For the text-containing cell, return its midpoint in (X, Y) coordinate format. 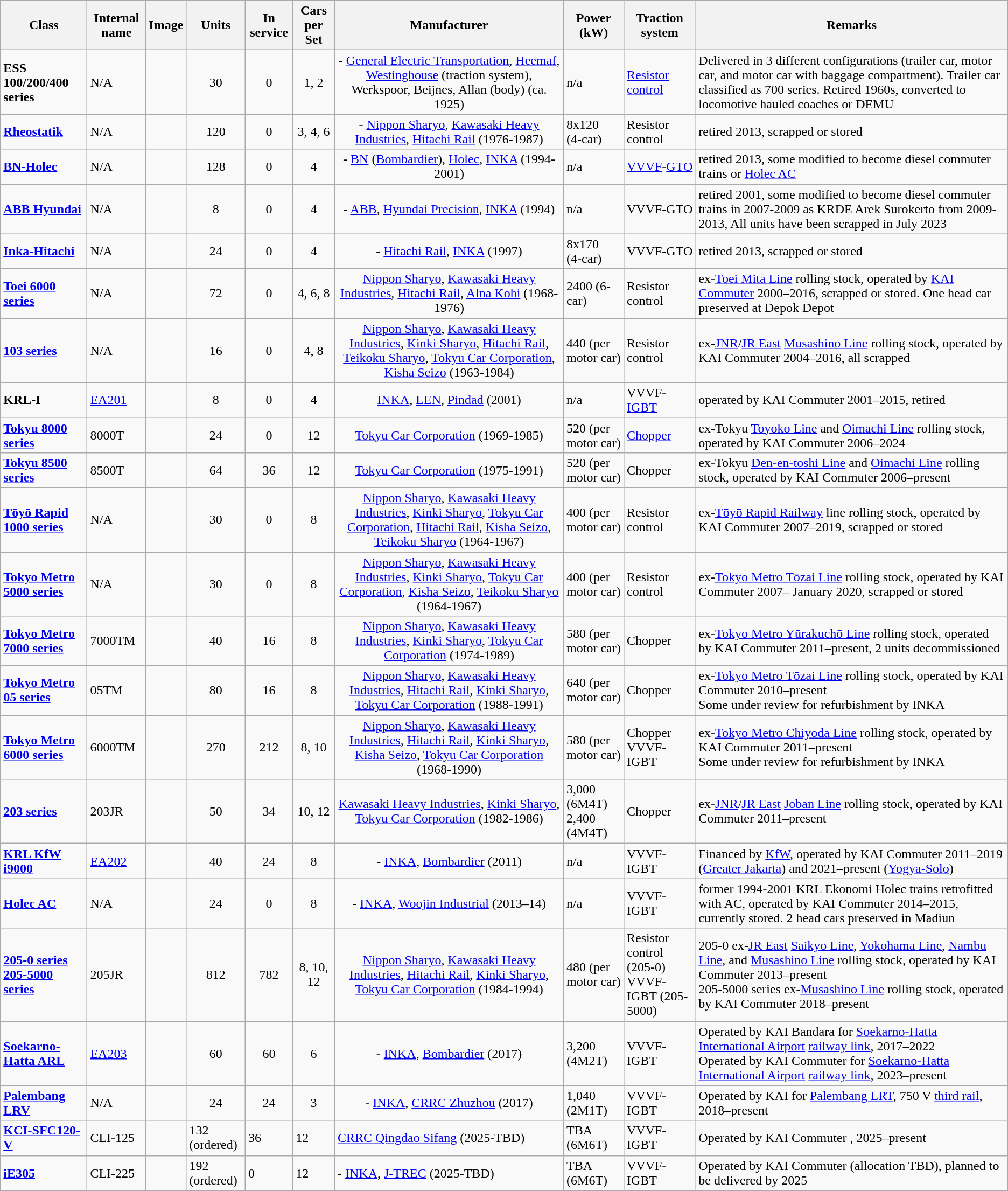
4, 8 (314, 350)
132 (ordered) (216, 1138)
3,200 (4M2T) (594, 1054)
Manufacturer (449, 25)
ex-Tokyo Metro Yūrakuchō Line rolling stock, operated by KAI Commuter 2011–present, 2 units decommissioned (852, 641)
Soekarno-Hatta ARL (44, 1054)
Tokyu 8500 series (44, 470)
50 (216, 811)
Internal name (116, 25)
KCI-SFC120-V (44, 1138)
4, 6, 8 (314, 294)
CRRC Qingdao Sifang (2025-TBD) (449, 1138)
EA201 (116, 400)
6000TM (116, 748)
- General Electric Transportation, Heemaf, Westinghouse (traction system), Werkspoor, Beijnes, Allan (body) (ca. 1925) (449, 82)
270 (216, 748)
EA202 (116, 861)
- INKA, CRRC Zhuzhou (2017) (449, 1103)
former 1994-2001 KRL Ekonomi Holec trains retrofitted with AC, operated by KAI Commuter 2014–2015, currently stored. 2 head cars preserved in Madiun (852, 903)
Nippon Sharyo, Kawasaki Heavy Industries, Kinki Sharyo, Tokyu Car Corporation, Hitachi Rail, Kisha Seizo, Teikoku Sharyo (1964-1967) (449, 519)
Operated by KAI Commuter , 2025–present (852, 1138)
Nippon Sharyo, Kawasaki Heavy Industries, Hitachi Rail, Alna Kohi (1968-1976) (449, 294)
1, 2 (314, 82)
3 (314, 1103)
8000T (116, 435)
- BN (Bombardier), Holec, INKA (1994-2001) (449, 167)
640 (per motor car) (594, 691)
10, 12 (314, 811)
Class (44, 25)
Nippon Sharyo, Kawasaki Heavy Industries, Hitachi Rail, Kinki Sharyo, Kisha Seizo, Tokyu Car Corporation (1968-1990) (449, 748)
480 (per motor car) (594, 975)
ex-Tokyu Toyoko Line and Oimachi Line rolling stock, operated by KAI Commuter 2006–2024 (852, 435)
- INKA, J-TREC (2025-TBD) (449, 1173)
ChopperVVVF-IGBT (659, 748)
CLI-125 (116, 1138)
Cars per Set (314, 25)
- INKA, Woojin Industrial (2013–14) (449, 903)
- Hitachi Rail, INKA (1997) (449, 251)
8x120(4-car) (594, 131)
Resistor control (205-0) VVVF-IGBT (205-5000) (659, 975)
8, 10 (314, 748)
3, 4, 6 (314, 131)
operated by KAI Commuter 2001–2015, retired (852, 400)
782 (269, 975)
ESS 100/200/400 series (44, 82)
Tokyo Metro 6000 series (44, 748)
128 (216, 167)
Tokyu 8000 series (44, 435)
retired 2013, some modified to become diesel commuter trains or Holec AC (852, 167)
3,000 (6M4T)2,400 (4M4T) (594, 811)
Kawasaki Heavy Industries, Kinki Sharyo, Tokyu Car Corporation (1982-1986) (449, 811)
Units (216, 25)
6 (314, 1054)
Holec AC (44, 903)
- INKA, Bombardier (2017) (449, 1054)
KRL-I (44, 400)
34 (269, 811)
Tokyu Car Corporation (1975-1991) (449, 470)
ex-Tokyo Metro Tōzai Line rolling stock, operated by KAI Commuter 2010–presentSome under review for refurbishment by INKA (852, 691)
ABB Hyundai (44, 209)
8, 10, 12 (314, 975)
Tokyo Metro 7000 series (44, 641)
Nippon Sharyo, Kawasaki Heavy Industries, Kinki Sharyo, Hitachi Rail, Teikoku Sharyo, Tokyu Car Corporation, Kisha Seizo (1963-1984) (449, 350)
64 (216, 470)
KRL KfW i9000 (44, 861)
Tokyu Car Corporation (1969-1985) (449, 435)
Rheostatik (44, 131)
Remarks (852, 25)
7000TM (116, 641)
103 series (44, 350)
Operated by KAI for Palembang LRT, 750 V third rail, 2018–present (852, 1103)
ex-Tokyo Metro Chiyoda Line rolling stock, operated by KAI Commuter 2011–presentSome under review for refurbishment by INKA (852, 748)
Tokyo Metro 05 series (44, 691)
ex-Tōyō Rapid Railway line rolling stock, operated by KAI Commuter 2007–2019, scrapped or stored (852, 519)
205-0 series 205-5000 series (44, 975)
Nippon Sharyo, Kawasaki Heavy Industries, Hitachi Rail, Kinki Sharyo, Tokyu Car Corporation (1984-1994) (449, 975)
iE305 (44, 1173)
- INKA, Bombardier (2011) (449, 861)
ex-Toei Mita Line rolling stock, operated by KAI Commuter 2000–2016, scrapped or stored. One head car preserved at Depok Depot (852, 294)
Toei 6000 series (44, 294)
8x170(4-car) (594, 251)
205JR (116, 975)
8500T (116, 470)
CLI-225 (116, 1173)
05TM (116, 691)
Image (166, 25)
Nippon Sharyo, Kawasaki Heavy Industries, Kinki Sharyo, Tokyu Car Corporation, Kisha Seizo, Teikoku Sharyo (1964-1967) (449, 584)
In service (269, 25)
440 (per motor car) (594, 350)
120 (216, 131)
Power (kW) (594, 25)
812 (216, 975)
212 (269, 748)
ex-JNR/JR East Musashino Line rolling stock, operated by KAI Commuter 2004–2016, all scrapped (852, 350)
203JR (116, 811)
- ABB, Hyundai Precision, INKA (1994) (449, 209)
BN-Holec (44, 167)
72 (216, 294)
Nippon Sharyo, Kawasaki Heavy Industries, Kinki Sharyo, Tokyu Car Corporation (1974-1989) (449, 641)
- Nippon Sharyo, Kawasaki Heavy Industries, Hitachi Rail (1976-1987) (449, 131)
Tokyo Metro 5000 series (44, 584)
Palembang LRV (44, 1103)
203 series (44, 811)
Inka-Hitachi (44, 251)
192 (ordered) (216, 1173)
EA203 (116, 1054)
ex-Tokyo Metro Tōzai Line rolling stock, operated by KAI Commuter 2007– January 2020, scrapped or stored (852, 584)
INKA, LEN, Pindad (2001) (449, 400)
Financed by KfW, operated by KAI Commuter 2011–2019 (Greater Jakarta) and 2021–present (Yogya-Solo) (852, 861)
Operated by KAI Commuter (allocation TBD), planned to be delivered by 2025 (852, 1173)
Traction system (659, 25)
1,040 (2M1T) (594, 1103)
80 (216, 691)
ex-Tokyu Den-en-toshi Line and Oimachi Line rolling stock, operated by KAI Commuter 2006–present (852, 470)
2400 (6-car) (594, 294)
Tōyō Rapid 1000 series (44, 519)
ex-JNR/JR East Joban Line rolling stock, operated by KAI Commuter 2011–present (852, 811)
Nippon Sharyo, Kawasaki Heavy Industries, Hitachi Rail, Kinki Sharyo, Tokyu Car Corporation (1988-1991) (449, 691)
